Return the (X, Y) coordinate for the center point of the cell that contains the specified text.  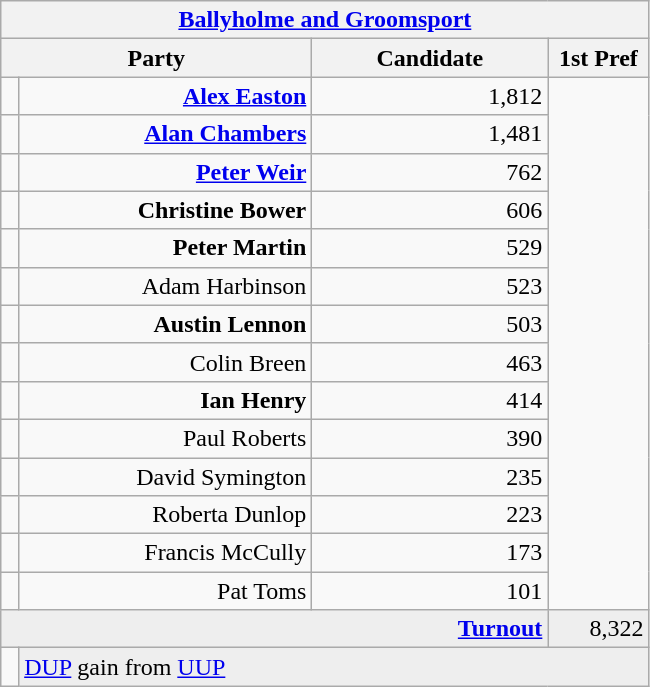
235 (430, 477)
Colin Breen (166, 362)
1,812 (430, 96)
390 (430, 438)
Francis McCully (166, 553)
1st Pref (598, 58)
414 (430, 400)
Ballyholme and Groomsport (325, 20)
223 (430, 515)
DUP gain from UUP (334, 667)
Alex Easton (166, 96)
Christine Bower (166, 210)
173 (430, 553)
463 (430, 362)
Candidate (430, 58)
101 (430, 591)
Paul Roberts (166, 438)
8,322 (598, 629)
David Symington (166, 477)
Party (156, 58)
523 (430, 286)
503 (430, 324)
762 (430, 172)
Roberta Dunlop (166, 515)
Pat Toms (166, 591)
606 (430, 210)
Turnout (274, 629)
Adam Harbinson (166, 286)
1,481 (430, 134)
Peter Weir (166, 172)
Ian Henry (166, 400)
Alan Chambers (166, 134)
Peter Martin (166, 248)
529 (430, 248)
Austin Lennon (166, 324)
